Return [x, y] of the center of cell containing provided text 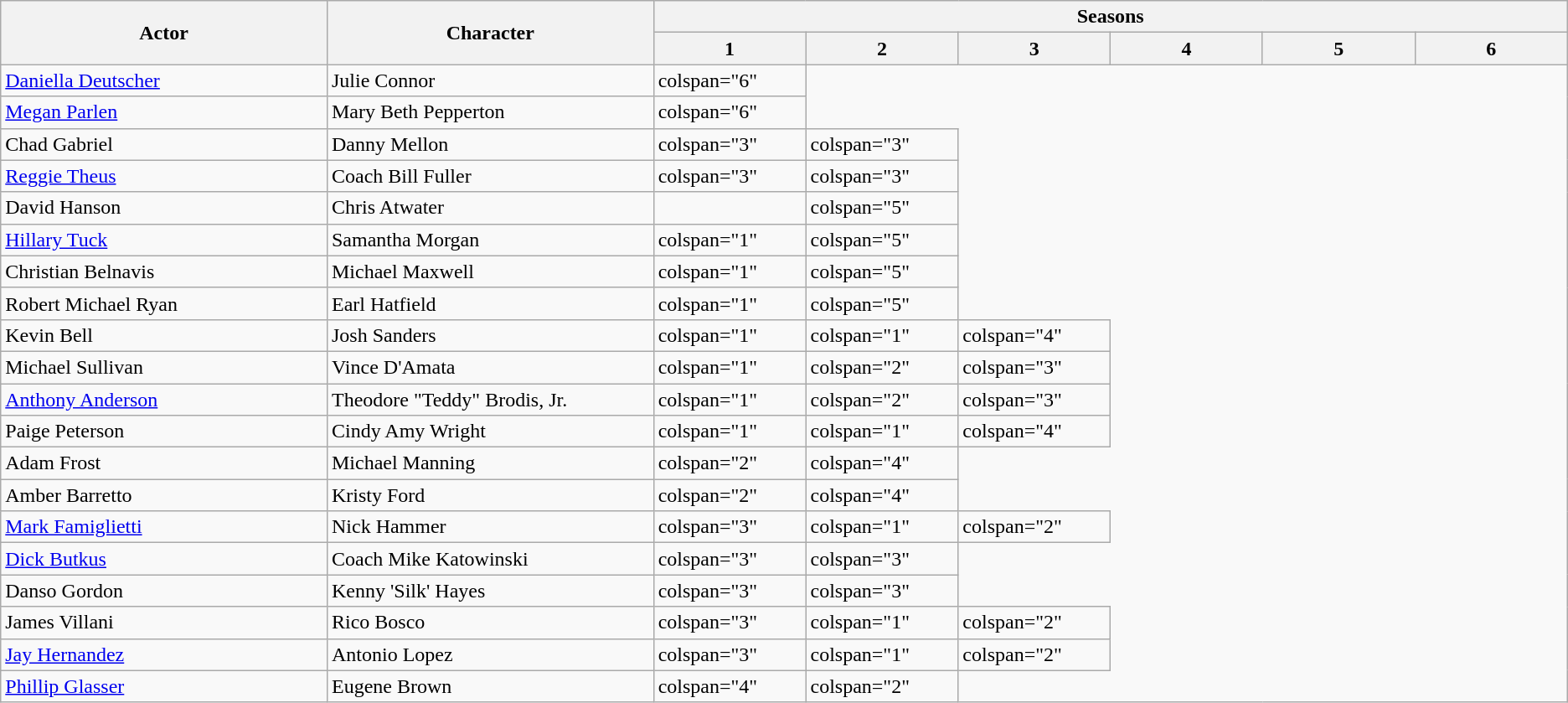
Danso Gordon [164, 591]
Mark Famiglietti [164, 527]
Julie Connor [490, 80]
Phillip Glasser [164, 686]
Nick Hammer [490, 527]
Hillary Tuck [164, 240]
5 [1338, 49]
2 [882, 49]
Rico Bosco [490, 623]
Seasons [1111, 17]
Josh Sanders [490, 335]
Chad Gabriel [164, 144]
Coach Bill Fuller [490, 176]
Anthony Anderson [164, 400]
Paige Peterson [164, 432]
Kenny 'Silk' Hayes [490, 591]
Character [490, 33]
Adam Frost [164, 463]
Megan Parlen [164, 112]
Kevin Bell [164, 335]
Vince D'Amata [490, 367]
Danny Mellon [490, 144]
Chris Atwater [490, 208]
Robert Michael Ryan [164, 303]
Jay Hernandez [164, 654]
Amber Barretto [164, 495]
Daniella Deutscher [164, 80]
Reggie Theus [164, 176]
1 [730, 49]
Eugene Brown [490, 686]
Cindy Amy Wright [490, 432]
Antonio Lopez [490, 654]
3 [1034, 49]
Theodore "Teddy" Brodis, Jr. [490, 400]
Michael Sullivan [164, 367]
David Hanson [164, 208]
Dick Butkus [164, 559]
James Villani [164, 623]
Samantha Morgan [490, 240]
Earl Hatfield [490, 303]
Michael Manning [490, 463]
Christian Belnavis [164, 271]
Mary Beth Pepperton [490, 112]
Coach Mike Katowinski [490, 559]
Kristy Ford [490, 495]
6 [1491, 49]
Michael Maxwell [490, 271]
Actor [164, 33]
4 [1187, 49]
